Provide the (x, y) coordinate of the cell's center where the given text is located.  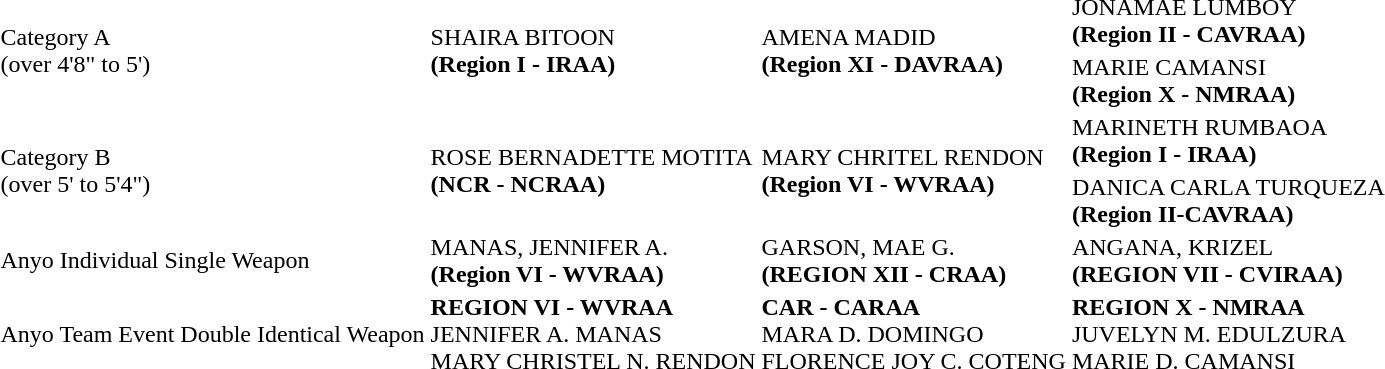
MARY CHRITEL RENDON (Region VI - WVRAA) (914, 170)
MANAS, JENNIFER A. (Region VI - WVRAA) (593, 260)
GARSON, MAE G. (REGION XII - CRAA) (914, 260)
ROSE BERNADETTE MOTITA (NCR - NCRAA) (593, 170)
